Capture the cell that displays the provided text and extract its [x, y] central coordinate. 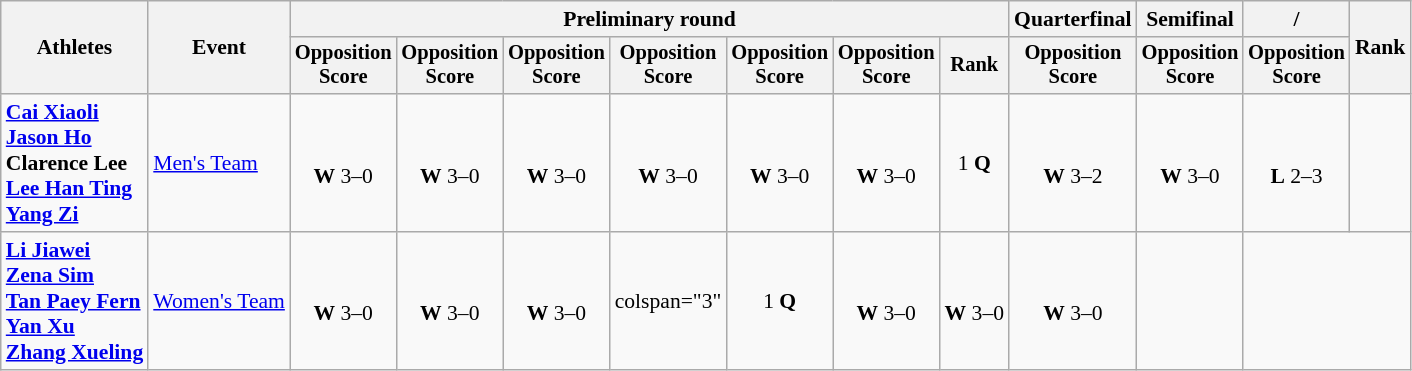
Event [219, 48]
Men's Team [219, 163]
Preliminary round [650, 19]
Women's Team [219, 301]
Quarterfinal [1073, 19]
Semifinal [1190, 19]
W 3–2 [1073, 163]
Cai XiaoliJason HoClarence LeeLee Han TingYang Zi [74, 163]
L 2–3 [1296, 163]
Athletes [74, 48]
/ [1296, 19]
Li JiaweiZena SimTan Paey FernYan XuZhang Xueling [74, 301]
colspan="3" [668, 301]
